Pinpoint the cell where the given text exists, returning its (x, y) midpoint coordinate. 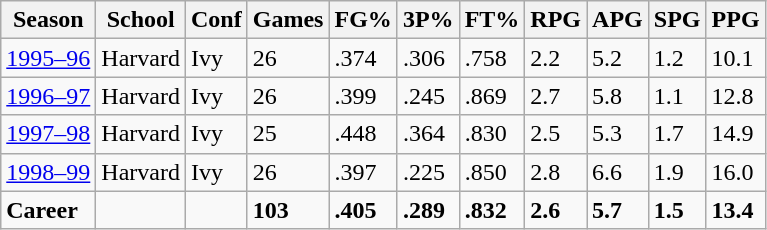
103 (288, 210)
Career (48, 210)
16.0 (736, 172)
.397 (363, 172)
.850 (492, 172)
6.6 (618, 172)
3P% (428, 20)
5.2 (618, 58)
10.1 (736, 58)
.374 (363, 58)
5.8 (618, 96)
1.5 (677, 210)
1996–97 (48, 96)
Season (48, 20)
.830 (492, 134)
14.9 (736, 134)
.306 (428, 58)
SPG (677, 20)
2.2 (556, 58)
APG (618, 20)
.448 (363, 134)
1995–96 (48, 58)
RPG (556, 20)
.289 (428, 210)
1997–98 (48, 134)
PPG (736, 20)
13.4 (736, 210)
Conf (217, 20)
FG% (363, 20)
5.7 (618, 210)
5.3 (618, 134)
12.8 (736, 96)
.399 (363, 96)
1.1 (677, 96)
1.9 (677, 172)
2.8 (556, 172)
25 (288, 134)
.758 (492, 58)
1.7 (677, 134)
2.7 (556, 96)
Games (288, 20)
School (141, 20)
1.2 (677, 58)
2.6 (556, 210)
1998–99 (48, 172)
FT% (492, 20)
2.5 (556, 134)
.832 (492, 210)
.869 (492, 96)
.405 (363, 210)
.225 (428, 172)
.364 (428, 134)
.245 (428, 96)
